Determine the [x, y] coordinate at the center of the cell enclosing the given text.  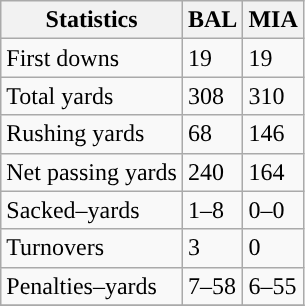
Turnovers [92, 248]
310 [273, 96]
3 [212, 248]
Total yards [92, 96]
MIA [273, 20]
1–8 [212, 210]
0–0 [273, 210]
0 [273, 248]
Net passing yards [92, 172]
7–58 [212, 286]
Sacked–yards [92, 210]
BAL [212, 20]
240 [212, 172]
146 [273, 134]
Rushing yards [92, 134]
164 [273, 172]
6–55 [273, 286]
Penalties–yards [92, 286]
308 [212, 96]
First downs [92, 58]
Statistics [92, 20]
68 [212, 134]
